Determine the [X, Y] coordinate at the center of the cell enclosing the given text.  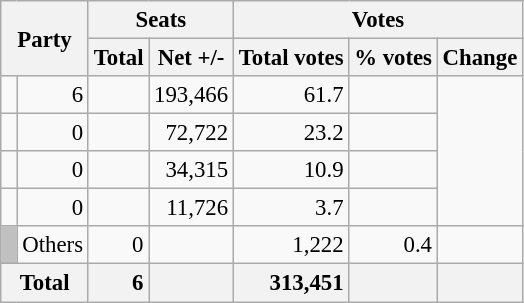
Net +/- [192, 58]
23.2 [290, 133]
11,726 [192, 208]
1,222 [290, 245]
313,451 [290, 283]
Party [45, 38]
Votes [378, 20]
34,315 [192, 170]
72,722 [192, 133]
3.7 [290, 208]
% votes [393, 58]
0.4 [393, 245]
Total votes [290, 58]
10.9 [290, 170]
Seats [160, 20]
Others [52, 245]
61.7 [290, 95]
Change [480, 58]
193,466 [192, 95]
